Capture the cell that displays the provided text and extract its (X, Y) central coordinate. 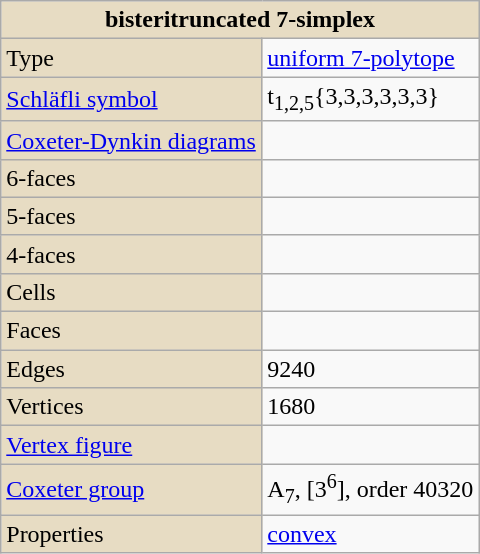
5-faces (132, 216)
6-faces (132, 178)
Type (132, 58)
bisteritruncated 7-simplex (240, 20)
Properties (132, 534)
t1,2,5{3,3,3,3,3,3} (370, 99)
Faces (132, 331)
1680 (370, 407)
uniform 7-polytope (370, 58)
convex (370, 534)
Vertices (132, 407)
Coxeter-Dynkin diagrams (132, 140)
A7, [36], order 40320 (370, 490)
Coxeter group (132, 490)
9240 (370, 369)
4-faces (132, 254)
Schläfli symbol (132, 99)
Cells (132, 292)
Edges (132, 369)
Vertex figure (132, 445)
